Extract the (X, Y) coordinate from the center of the cell holding the provided text.  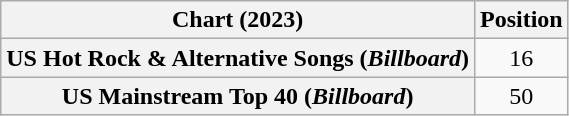
50 (521, 96)
US Mainstream Top 40 (Billboard) (238, 96)
Position (521, 20)
US Hot Rock & Alternative Songs (Billboard) (238, 58)
16 (521, 58)
Chart (2023) (238, 20)
